Provide the [X, Y] coordinate of the cell's center where the given text is located.  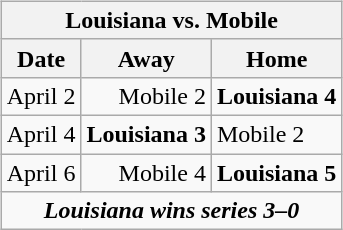
Date [41, 58]
Louisiana vs. Mobile [172, 20]
Louisiana 3 [146, 134]
Mobile 4 [146, 173]
April 2 [41, 96]
April 4 [41, 134]
April 6 [41, 173]
Louisiana wins series 3–0 [172, 211]
Away [146, 58]
Louisiana 4 [276, 96]
Home [276, 58]
Louisiana 5 [276, 173]
